Return (x, y) of the center of cell containing provided text 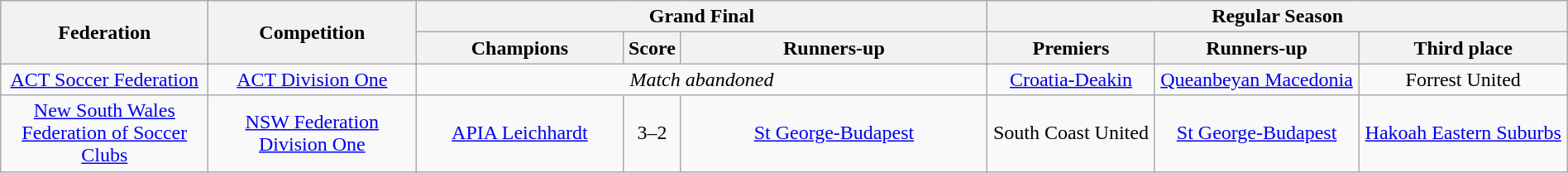
3–2 (652, 133)
Hakoah Eastern Suburbs (1463, 133)
Croatia-Deakin (1071, 79)
ACT Division One (313, 79)
Premiers (1071, 48)
Grand Final (701, 17)
Third place (1463, 48)
South Coast United (1071, 133)
Match abandoned (701, 79)
ACT Soccer Federation (104, 79)
NSW Federation Division One (313, 133)
New South Wales Federation of Soccer Clubs (104, 133)
Champions (519, 48)
Forrest United (1463, 79)
Federation (104, 32)
Regular Season (1277, 17)
Score (652, 48)
APIA Leichhardt (519, 133)
Competition (313, 32)
Queanbeyan Macedonia (1257, 79)
